Detect which cell encompasses the target text, then output its (x, y) center coordinate. 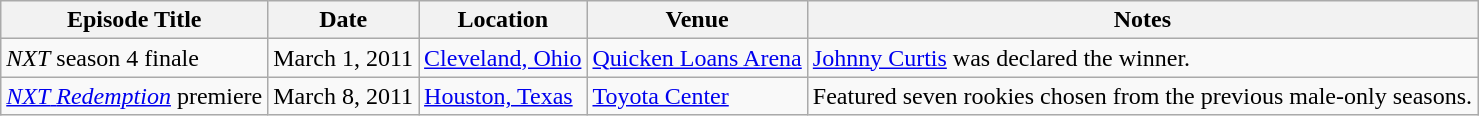
Episode Title (134, 20)
NXT season 4 finale (134, 58)
Featured seven rookies chosen from the previous male-only seasons. (1142, 96)
Cleveland, Ohio (503, 58)
March 1, 2011 (344, 58)
March 8, 2011 (344, 96)
Date (344, 20)
Venue (697, 20)
NXT Redemption premiere (134, 96)
Toyota Center (697, 96)
Houston, Texas (503, 96)
Quicken Loans Arena (697, 58)
Notes (1142, 20)
Johnny Curtis was declared the winner. (1142, 58)
Location (503, 20)
